Determine the (X, Y) coordinate at the center of the cell enclosing the given text.  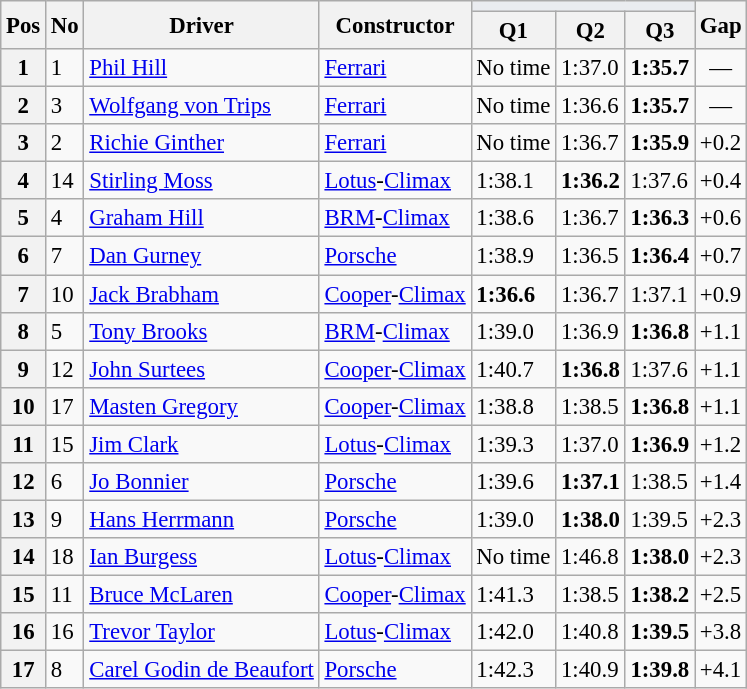
1:38.6 (514, 219)
13 (24, 519)
+4.1 (721, 670)
+0.6 (721, 219)
Driver (202, 25)
1:39.3 (514, 444)
1:35.9 (660, 143)
+2.5 (721, 594)
Hans Herrmann (202, 519)
Bruce McLaren (202, 594)
1:36.4 (660, 256)
Masten Gregory (202, 406)
1:40.8 (590, 632)
+0.4 (721, 181)
+0.9 (721, 294)
Jo Bonnier (202, 482)
+0.2 (721, 143)
Richie Ginther (202, 143)
+0.7 (721, 256)
Constructor (395, 25)
1:36.5 (590, 256)
Trevor Taylor (202, 632)
1:38.9 (514, 256)
Jim Clark (202, 444)
18 (65, 557)
1:42.3 (514, 670)
Dan Gurney (202, 256)
+1.2 (721, 444)
1:38.2 (660, 594)
No (65, 25)
Wolfgang von Trips (202, 106)
Phil Hill (202, 68)
+3.8 (721, 632)
1:40.9 (590, 670)
John Surtees (202, 369)
1:46.8 (590, 557)
Tony Brooks (202, 331)
1:41.3 (514, 594)
Graham Hill (202, 219)
1:39.6 (514, 482)
Pos (24, 25)
1:39.8 (660, 670)
1:38.1 (514, 181)
Q2 (590, 31)
1:40.7 (514, 369)
1:36.3 (660, 219)
Gap (721, 25)
1:42.0 (514, 632)
1:38.8 (514, 406)
Q3 (660, 31)
+1.4 (721, 482)
Carel Godin de Beaufort (202, 670)
Ian Burgess (202, 557)
Stirling Moss (202, 181)
1:36.2 (590, 181)
Q1 (514, 31)
Jack Brabham (202, 294)
